Detect which cell encompasses the target text, then output its [x, y] center coordinate. 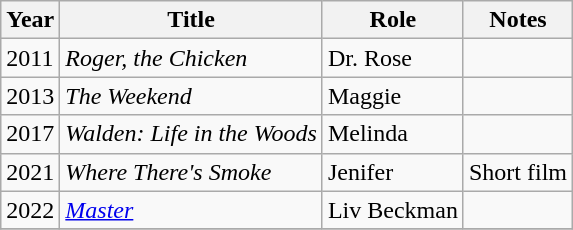
Dr. Rose [392, 58]
Notes [518, 20]
The Weekend [192, 96]
Maggie [392, 96]
Master [192, 210]
2013 [30, 96]
Year [30, 20]
Jenifer [392, 172]
2021 [30, 172]
Role [392, 20]
2011 [30, 58]
Liv Beckman [392, 210]
Melinda [392, 134]
Short film [518, 172]
2022 [30, 210]
Where There's Smoke [192, 172]
Roger, the Chicken [192, 58]
Walden: Life in the Woods [192, 134]
Title [192, 20]
2017 [30, 134]
